Capture the cell that displays the provided text and extract its [x, y] central coordinate. 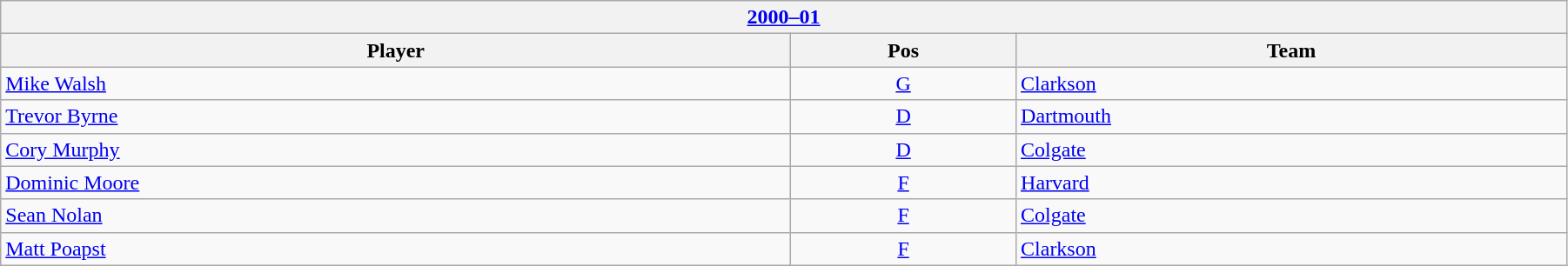
Dartmouth [1291, 116]
Team [1291, 50]
Mike Walsh [396, 83]
G [903, 83]
Dominic Moore [396, 183]
Sean Nolan [396, 216]
Trevor Byrne [396, 116]
Player [396, 50]
2000–01 [784, 17]
Pos [903, 50]
Matt Poapst [396, 249]
Cory Murphy [396, 150]
Harvard [1291, 183]
